Return [x, y] of the center of cell containing provided text 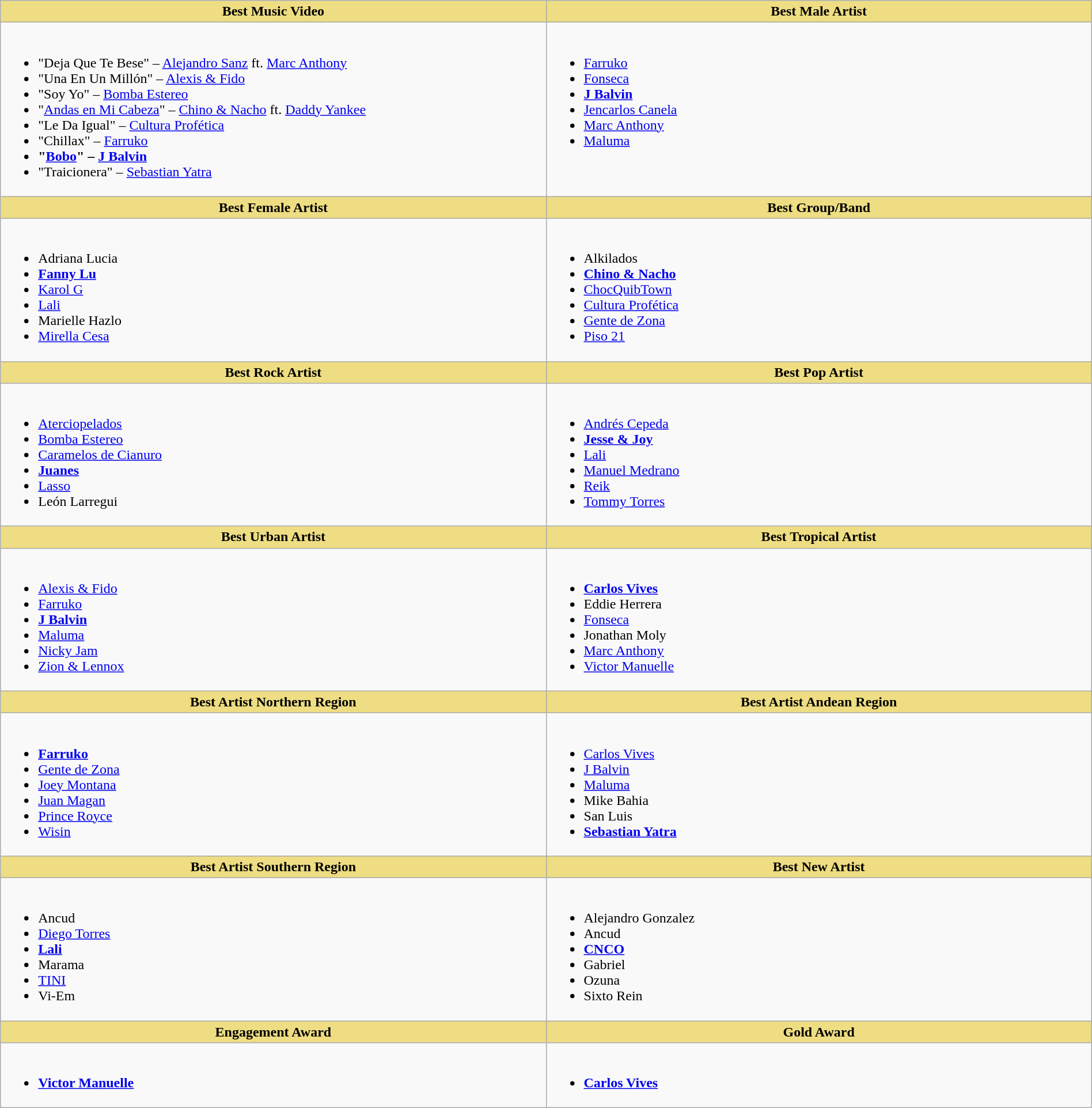
Best Tropical Artist [819, 537]
FarrukoGente de ZonaJoey MontanaJuan MaganPrince RoyceWisin [273, 784]
Engagement Award [273, 1032]
Carlos VivesEddie HerreraFonsecaJonathan MolyMarc AnthonyVictor Manuelle [819, 619]
Best New Artist [819, 867]
Gold Award [819, 1032]
Carlos Vives [819, 1075]
FarrukoFonsecaJ BalvinJencarlos CanelaMarc AnthonyMaluma [819, 109]
Adriana LuciaFanny LuKarol GLaliMarielle HazloMirella Cesa [273, 290]
Best Female Artist [273, 207]
AterciopeladosBomba EstereoCaramelos de CianuroJuanesLassoLeón Larregui [273, 455]
Best Rock Artist [273, 372]
Carlos VivesJ BalvinMalumaMike BahiaSan LuisSebastian Yatra [819, 784]
Alejandro GonzalezAncudCNCOGabrielOzunaSixto Rein [819, 949]
Best Artist Southern Region [273, 867]
Best Music Video [273, 12]
AlkiladosChino & NachoChocQuibTownCultura ProféticaGente de ZonaPiso 21 [819, 290]
Andrés CepedaJesse & JoyLaliManuel MedranoReikTommy Torres [819, 455]
Victor Manuelle [273, 1075]
Best Male Artist [819, 12]
Best Pop Artist [819, 372]
Best Artist Andean Region [819, 702]
AncudDiego TorresLaliMaramaTINIVi-Em [273, 949]
Best Artist Northern Region [273, 702]
Best Group/Band [819, 207]
Best Urban Artist [273, 537]
Alexis & FidoFarrukoJ BalvinMalumaNicky JamZion & Lennox [273, 619]
